Output the [X, Y] coordinate of the center of the cell containing the given text.  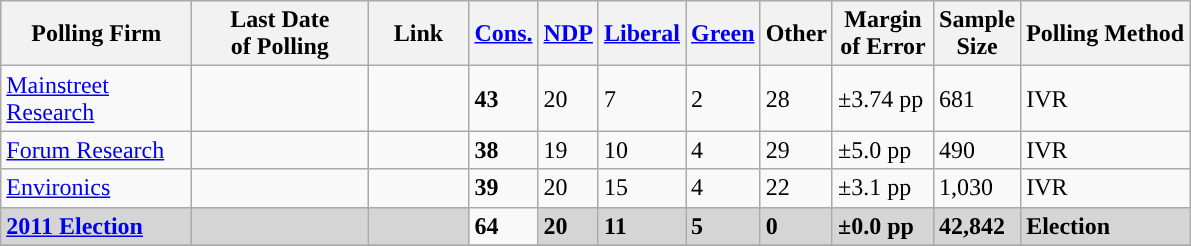
Polling Firm [96, 34]
NDP [568, 34]
38 [504, 150]
42,842 [978, 226]
±0.0 pp [882, 226]
Mainstreet Research [96, 98]
7 [642, 98]
±5.0 pp [882, 150]
Cons. [504, 34]
Marginof Error [882, 34]
5 [724, 226]
Polling Method [1106, 34]
490 [978, 150]
681 [978, 98]
±3.74 pp [882, 98]
Link [418, 34]
28 [796, 98]
Other [796, 34]
29 [796, 150]
2 [724, 98]
10 [642, 150]
Forum Research [96, 150]
19 [568, 150]
Liberal [642, 34]
Election [1106, 226]
1,030 [978, 188]
15 [642, 188]
Environics [96, 188]
11 [642, 226]
2011 Election [96, 226]
43 [504, 98]
64 [504, 226]
0 [796, 226]
Last Dateof Polling [280, 34]
±3.1 pp [882, 188]
39 [504, 188]
22 [796, 188]
SampleSize [978, 34]
Green [724, 34]
